Determine the [X, Y] coordinate at the center of the cell enclosing the given text.  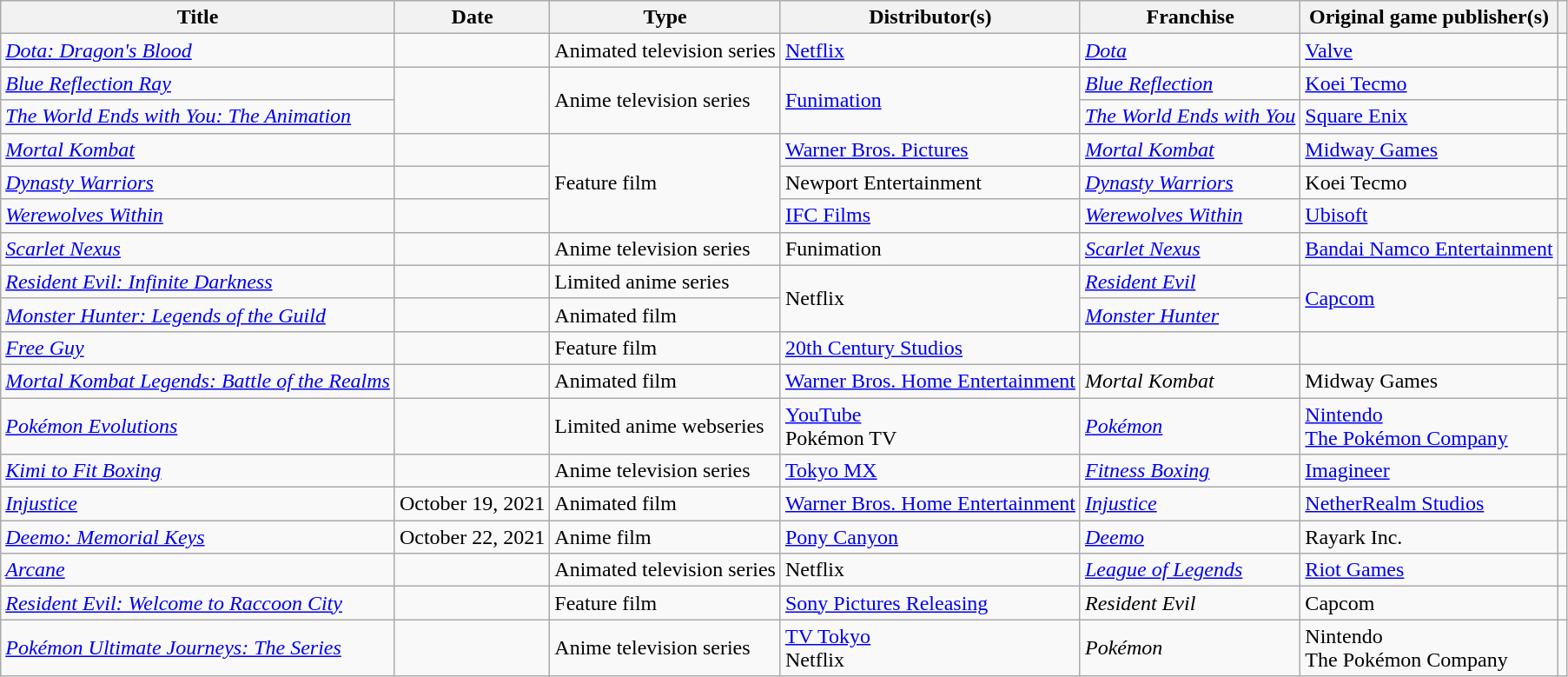
Resident Evil: Welcome to Raccoon City [198, 603]
Riot Games [1429, 570]
Arcane [198, 570]
Fitness Boxing [1190, 471]
Deemo [1190, 537]
Valve [1429, 50]
Sony Pictures Releasing [930, 603]
Distributor(s) [930, 17]
IFC Films [930, 216]
Dota: Dragon's Blood [198, 50]
Square Enix [1429, 116]
October 19, 2021 [472, 504]
Limited anime series [665, 282]
NetherRealm Studios [1429, 504]
Free Guy [198, 348]
Kimi to Fit Boxing [198, 471]
TV Tokyo Netflix [930, 648]
Date [472, 17]
Monster Hunter [1190, 315]
Newport Entertainment [930, 183]
The World Ends with You: The Animation [198, 116]
Ubisoft [1429, 216]
Pokémon Evolutions [198, 426]
Franchise [1190, 17]
Type [665, 17]
Deemo: Memorial Keys [198, 537]
Pokémon Ultimate Journeys: The Series [198, 648]
Mortal Kombat Legends: Battle of the Realms [198, 381]
Resident Evil: Infinite Darkness [198, 282]
Limited anime webseries [665, 426]
Monster Hunter: Legends of the Guild [198, 315]
Pony Canyon [930, 537]
Blue Reflection Ray [198, 83]
YouTubePokémon TV [930, 426]
Dota [1190, 50]
Title [198, 17]
Rayark Inc. [1429, 537]
Tokyo MX [930, 471]
20th Century Studios [930, 348]
The World Ends with You [1190, 116]
October 22, 2021 [472, 537]
Anime film [665, 537]
Imagineer [1429, 471]
Original game publisher(s) [1429, 17]
Warner Bros. Pictures [930, 149]
League of Legends [1190, 570]
Bandai Namco Entertainment [1429, 249]
Blue Reflection [1190, 83]
